For the text-containing cell, return its midpoint in (X, Y) coordinate format. 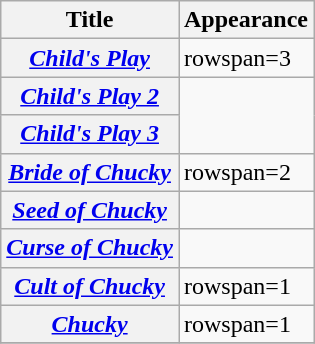
Curse of Chucky (90, 248)
Chucky (90, 324)
rowspan=2 (246, 172)
Child's Play 2 (90, 96)
Cult of Chucky (90, 286)
Child's Play 3 (90, 134)
Child's Play (90, 58)
Bride of Chucky (90, 172)
Title (90, 20)
rowspan=3 (246, 58)
Appearance (246, 20)
Seed of Chucky (90, 210)
